Detect which cell encompasses the target text, then output its [X, Y] center coordinate. 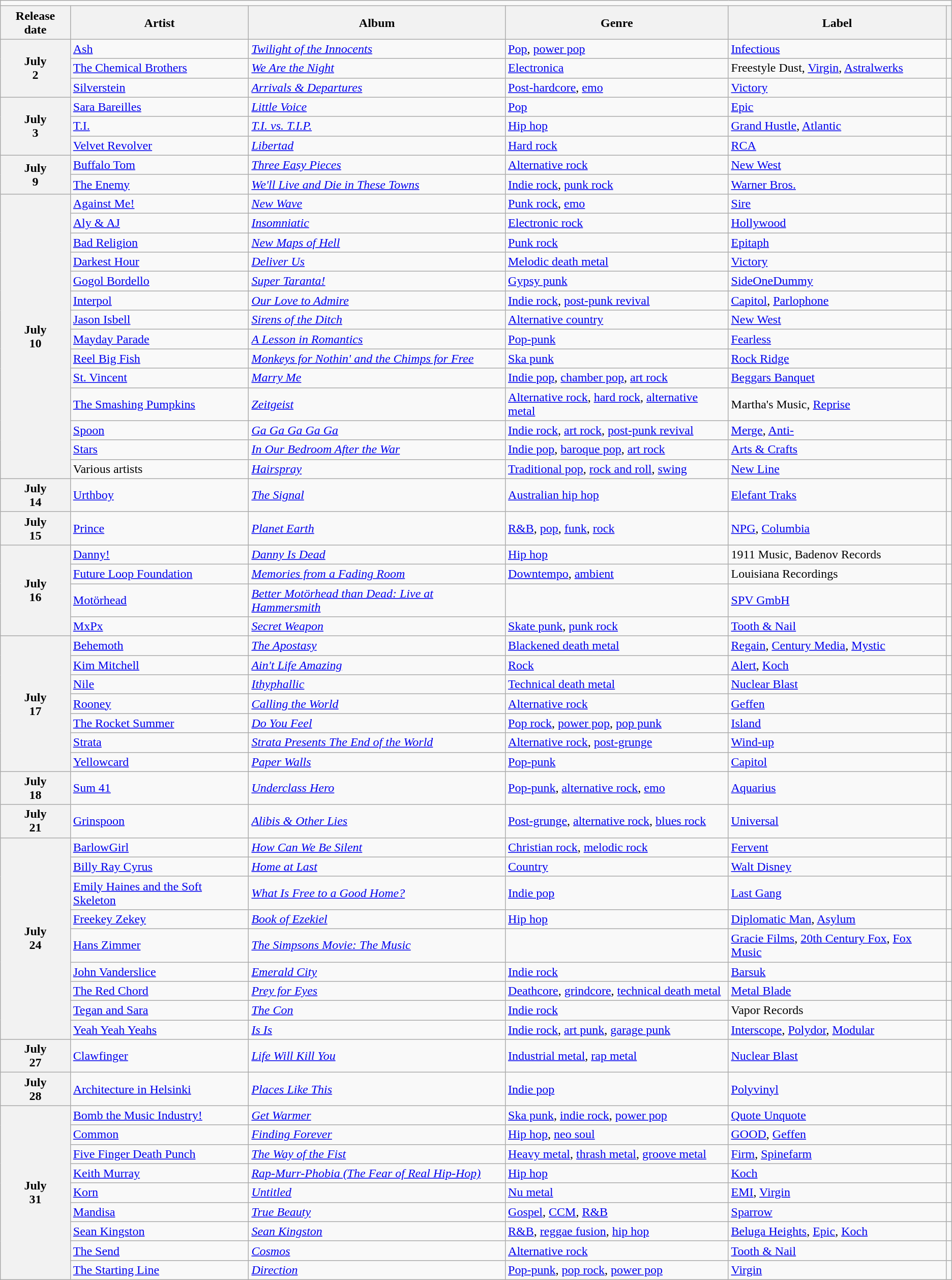
Marry Me [377, 378]
Our Love to Admire [377, 301]
Fervent [837, 847]
Darkest Hour [160, 262]
Universal [837, 821]
Spoon [160, 430]
Post-hardcore, emo [617, 87]
Country [617, 867]
Three Easy Pieces [377, 165]
Deliver Us [377, 262]
Nu metal [617, 1193]
Ska punk [617, 359]
Christian rock, melodic rock [617, 847]
Last Gang [837, 893]
Future Loop Foundation [160, 574]
July27 [36, 1056]
Direction [377, 1270]
Artist [160, 22]
Indie rock, art rock, post-punk revival [617, 430]
Gospel, CCM, R&B [617, 1212]
Melodic death metal [617, 262]
Pop rock, power pop, pop punk [617, 723]
Five Finger Death Punch [160, 1154]
MxPx [160, 627]
RCA [837, 145]
Koch [837, 1173]
July28 [36, 1089]
Underclass Hero [377, 788]
Elefant Traks [837, 495]
July17 [36, 704]
Beluga Heights, Epic, Koch [837, 1231]
Cosmos [377, 1251]
Post-grunge, alternative rock, blues rock [617, 821]
Life Will Kill You [377, 1056]
New Wave [377, 203]
Firm, Spinefarm [837, 1154]
Warner Bros. [837, 184]
Deathcore, grindcore, technical death metal [617, 991]
Yellowcard [160, 762]
R&B, reggae fusion, hip hop [617, 1231]
Paper Walls [377, 762]
Silverstein [160, 87]
SPV GmbH [837, 600]
The Apostasy [377, 646]
Capitol, Parlophone [837, 301]
Better Motörhead than Dead: Live at Hammersmith [377, 600]
Electronic rock [617, 223]
Rock Ridge [837, 359]
Pop, power pop [617, 49]
Interpol [160, 301]
Ska punk, indie rock, power pop [617, 1115]
Mandisa [160, 1212]
Diplomatic Man, Asylum [837, 919]
July24 [36, 939]
Aquarius [837, 788]
Metal Blade [837, 991]
Bomb the Music Industry! [160, 1115]
EMI, Virgin [837, 1193]
Aly & AJ [160, 223]
Fearless [837, 339]
Barsuk [837, 972]
New Line [837, 469]
Heavy metal, thrash metal, groove metal [617, 1154]
Reel Big Fish [160, 359]
The Rocket Summer [160, 723]
Australian hip hop [617, 495]
Skate punk, punk rock [617, 627]
Stars [160, 450]
Against Me! [160, 203]
Nile [160, 684]
How Can We Be Silent [377, 847]
Prey for Eyes [377, 991]
Velvet Revolver [160, 145]
Walt Disney [837, 867]
Gracie Films, 20th Century Fox, Fox Music [837, 945]
July14 [36, 495]
Blackened death metal [617, 646]
The Send [160, 1251]
Gogol Bordello [160, 281]
Alternative rock, post-grunge [617, 742]
SideOneDummy [837, 281]
Ash [160, 49]
Punk rock, emo [617, 203]
Architecture in Helsinki [160, 1089]
Billy Ray Cyrus [160, 867]
Untitled [377, 1193]
Grand Hustle, Atlantic [837, 126]
Pop [617, 107]
Calling the World [377, 704]
Twilight of the Innocents [377, 49]
Places Like This [377, 1089]
Quote Unquote [837, 1115]
July31 [36, 1193]
Zeitgeist [377, 404]
Pop-punk, alternative rock, emo [617, 788]
Beggars Banquet [837, 378]
Ain't Life Amazing [377, 665]
Do You Feel [377, 723]
Martha's Music, Reprise [837, 404]
Yeah Yeah Yeahs [160, 1030]
T.I. [160, 126]
What Is Free to a Good Home? [377, 893]
A Lesson in Romantics [377, 339]
Common [160, 1135]
We Are the Night [377, 68]
Hans Zimmer [160, 945]
Danny Is Dead [377, 554]
Buffalo Tom [160, 165]
Kim Mitchell [160, 665]
R&B, pop, funk, rock [617, 528]
Ga Ga Ga Ga Ga [377, 430]
Hollywood [837, 223]
July3 [36, 126]
Get Warmer [377, 1115]
Urthboy [160, 495]
Monkeys for Nothin' and the Chimps for Free [377, 359]
Virgin [837, 1270]
Album [377, 22]
Prince [160, 528]
NPG, Columbia [837, 528]
Hairspray [377, 469]
The Starting Line [160, 1270]
Arts & Crafts [837, 450]
The Way of the Fist [377, 1154]
1911 Music, Badenov Records [837, 554]
Keith Murray [160, 1173]
Libertad [377, 145]
Is Is [377, 1030]
Finding Forever [377, 1135]
New Maps of Hell [377, 243]
Insomniatic [377, 223]
The Simpsons Movie: The Music [377, 945]
Geffen [837, 704]
Punk rock [617, 243]
Emerald City [377, 972]
Capitol [837, 762]
We'll Live and Die in These Towns [377, 184]
July9 [36, 174]
Vapor Records [837, 1010]
Strata [160, 742]
Genre [617, 22]
Sum 41 [160, 788]
Polyvinyl [837, 1089]
Sire [837, 203]
Clawfinger [160, 1056]
Motörhead [160, 600]
The Red Chord [160, 991]
Wind-up [837, 742]
Freestyle Dust, Virgin, Astralwerks [837, 68]
John Vanderslice [160, 972]
Regain, Century Media, Mystic [837, 646]
Little Voice [377, 107]
July10 [36, 336]
Emily Haines and the Soft Skeleton [160, 893]
St. Vincent [160, 378]
Rock [617, 665]
Indie rock, post-punk revival [617, 301]
Danny! [160, 554]
T.I. vs. T.I.P. [377, 126]
True Beauty [377, 1212]
Indie pop, chamber pop, art rock [617, 378]
July2 [36, 68]
The Enemy [160, 184]
Secret Weapon [377, 627]
July16 [36, 590]
Super Taranta! [377, 281]
Alibis & Other Lies [377, 821]
Arrivals & Departures [377, 87]
Technical death metal [617, 684]
Pop-punk, pop rock, power pop [617, 1270]
Label [837, 22]
Hard rock [617, 145]
Epic [837, 107]
Louisiana Recordings [837, 574]
July18 [36, 788]
Hip hop, neo soul [617, 1135]
GOOD, Geffen [837, 1135]
Grinspoon [160, 821]
Planet Earth [377, 528]
The Con [377, 1010]
Infectious [837, 49]
Sparrow [837, 1212]
Electronica [617, 68]
Ithyphallic [377, 684]
In Our Bedroom After the War [377, 450]
Industrial metal, rap metal [617, 1056]
The Smashing Pumpkins [160, 404]
Alert, Koch [837, 665]
Epitaph [837, 243]
Bad Religion [160, 243]
Gypsy punk [617, 281]
Traditional pop, rock and roll, swing [617, 469]
Behemoth [160, 646]
Mayday Parade [160, 339]
Memories from a Fading Room [377, 574]
Release date [36, 22]
Home at Last [377, 867]
The Chemical Brothers [160, 68]
Downtempo, ambient [617, 574]
Tegan and Sara [160, 1010]
Merge, Anti- [837, 430]
Island [837, 723]
Alternative country [617, 320]
July15 [36, 528]
Jason Isbell [160, 320]
Book of Ezekiel [377, 919]
Sirens of the Ditch [377, 320]
Various artists [160, 469]
Indie rock, art punk, garage punk [617, 1030]
Rap-Murr-Phobia (The Fear of Real Hip-Hop) [377, 1173]
July21 [36, 821]
Indie pop, baroque pop, art rock [617, 450]
The Signal [377, 495]
Sara Bareilles [160, 107]
Freekey Zekey [160, 919]
Indie rock, punk rock [617, 184]
Korn [160, 1193]
BarlowGirl [160, 847]
Interscope, Polydor, Modular [837, 1030]
Rooney [160, 704]
Alternative rock, hard rock, alternative metal [617, 404]
Strata Presents The End of the World [377, 742]
